Find where the given text appears and provide that cell's center as [x, y] coordinate. 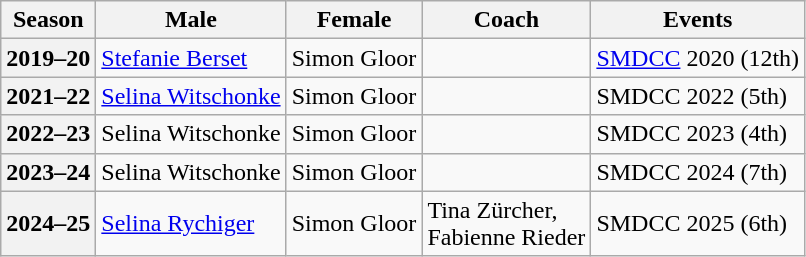
SMDCC 2023 (4th) [698, 134]
Season [48, 20]
2024–25 [48, 224]
Female [354, 20]
2021–22 [48, 96]
Tina Zürcher,Fabienne Rieder [506, 224]
Events [698, 20]
Coach [506, 20]
2019–20 [48, 58]
Stefanie Berset [191, 58]
Male [191, 20]
Selina Rychiger [191, 224]
SMDCC 2024 (7th) [698, 172]
SMDCC 2025 (6th) [698, 224]
2022–23 [48, 134]
2023–24 [48, 172]
SMDCC 2022 (5th) [698, 96]
SMDCC 2020 (12th) [698, 58]
